From the cell containing the given text, extract its center point as (X, Y) coordinate. 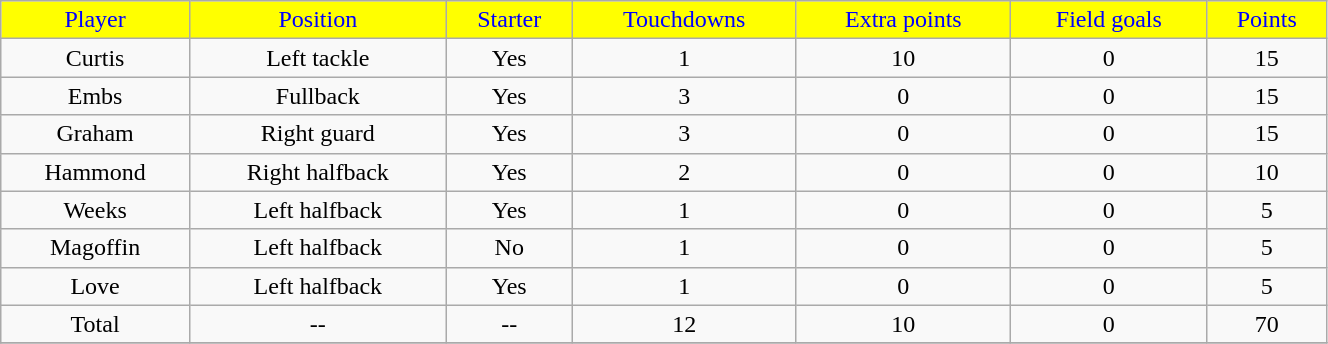
Touchdowns (684, 20)
No (509, 248)
Position (318, 20)
Left tackle (318, 58)
Right guard (318, 134)
Right halfback (318, 172)
Points (1266, 20)
2 (684, 172)
Field goals (1110, 20)
Weeks (96, 210)
Embs (96, 96)
Graham (96, 134)
Hammond (96, 172)
Player (96, 20)
Magoffin (96, 248)
Starter (509, 20)
Extra points (903, 20)
70 (1266, 324)
Love (96, 286)
Curtis (96, 58)
12 (684, 324)
Total (96, 324)
Fullback (318, 96)
